Output the (x, y) coordinate of the center of the cell containing the given text.  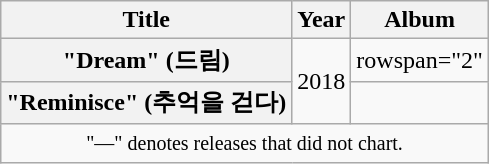
Year (322, 20)
"Reminisce" (추억을 걷다) (146, 102)
Album (420, 20)
"Dream" (드림) (146, 60)
Title (146, 20)
"—" denotes releases that did not chart. (245, 143)
rowspan="2" (420, 60)
2018 (322, 82)
